For the text-containing cell, return its midpoint in (X, Y) coordinate format. 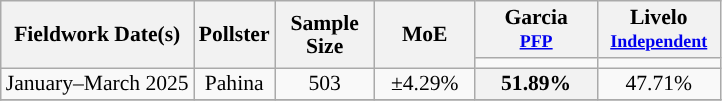
MoE (425, 34)
±4.29% (425, 84)
Sample Size (325, 34)
503 (325, 84)
January–March 2025 (98, 84)
Pahina (234, 84)
GarciaPFP (536, 30)
Pollster (234, 34)
47.71% (658, 84)
51.89% (536, 84)
Fieldwork Date(s) (98, 34)
LiveloIndependent (658, 30)
